Search for the cell housing the specified text and yield its [x, y] center coordinate. 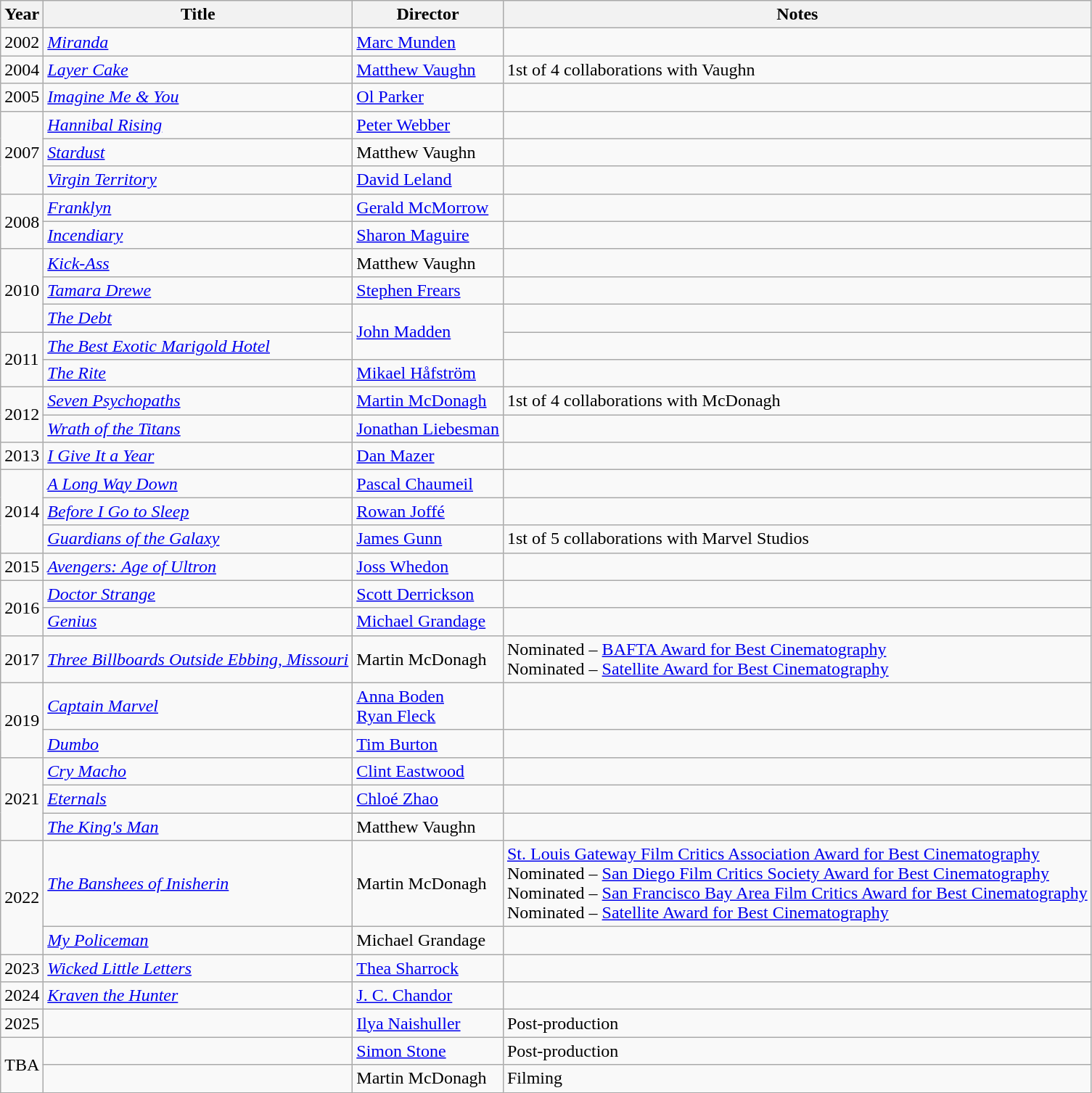
Anna BodenRyan Fleck [428, 706]
Dumbo [198, 743]
Wrath of the Titans [198, 429]
Cry Macho [198, 771]
J. C. Chandor [428, 996]
The King's Man [198, 826]
Pascal Chaumeil [428, 484]
Captain Marvel [198, 706]
2015 [22, 566]
Kick-Ass [198, 263]
Miranda [198, 42]
The Debt [198, 318]
Ilya Naishuller [428, 1023]
Hannibal Rising [198, 125]
Before I Go to Sleep [198, 511]
2017 [22, 659]
Wicked Little Letters [198, 968]
Layer Cake [198, 70]
Clint Eastwood [428, 771]
Joss Whedon [428, 566]
2025 [22, 1023]
Eternals [198, 799]
Year [22, 15]
The Best Exotic Marigold Hotel [198, 346]
Doctor Strange [198, 594]
John Madden [428, 331]
Imagine Me & You [198, 97]
My Policeman [198, 941]
Incendiary [198, 235]
Nominated – BAFTA Award for Best CinematographyNominated – Satellite Award for Best Cinematography [797, 659]
2011 [22, 360]
Mikael Håfström [428, 374]
The Rite [198, 374]
Chloé Zhao [428, 799]
Tamara Drewe [198, 290]
Genius [198, 622]
Avengers: Age of Ultron [198, 566]
Guardians of the Galaxy [198, 539]
Gerald McMorrow [428, 207]
I Give It a Year [198, 456]
Filming [797, 1078]
2002 [22, 42]
Simon Stone [428, 1051]
Franklyn [198, 207]
2014 [22, 511]
Peter Webber [428, 125]
Kraven the Hunter [198, 996]
Stardust [198, 152]
2007 [22, 152]
Thea Sharrock [428, 968]
Tim Burton [428, 743]
2021 [22, 799]
Ol Parker [428, 97]
2016 [22, 608]
Virgin Territory [198, 180]
Title [198, 15]
Marc Munden [428, 42]
Notes [797, 15]
2024 [22, 996]
Sharon Maguire [428, 235]
Jonathan Liebesman [428, 429]
2004 [22, 70]
Three Billboards Outside Ebbing, Missouri [198, 659]
1st of 5 collaborations with Marvel Studios [797, 539]
Rowan Joffé [428, 511]
1st of 4 collaborations with McDonagh [797, 401]
2013 [22, 456]
Dan Mazer [428, 456]
2010 [22, 290]
Scott Derrickson [428, 594]
Director [428, 15]
A Long Way Down [198, 484]
2005 [22, 97]
1st of 4 collaborations with Vaughn [797, 70]
David Leland [428, 180]
2019 [22, 719]
James Gunn [428, 539]
Stephen Frears [428, 290]
Seven Psychopaths [198, 401]
TBA [22, 1065]
2008 [22, 221]
The Banshees of Inisherin [198, 883]
2023 [22, 968]
2022 [22, 898]
2012 [22, 415]
